Provide the (x, y) coordinate of the cell's center where the given text is located.  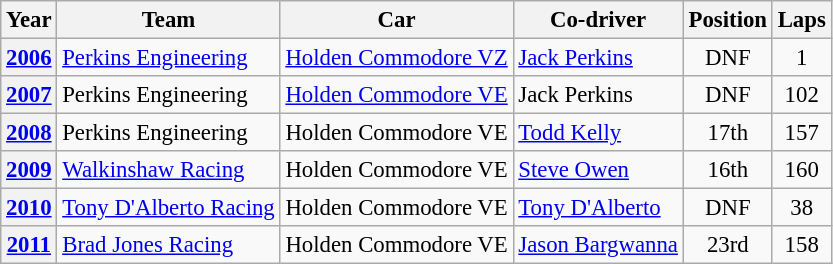
Position (728, 20)
Laps (802, 20)
Walkinshaw Racing (168, 170)
17th (728, 133)
Todd Kelly (598, 133)
Team (168, 20)
2009 (29, 170)
1 (802, 58)
158 (802, 245)
2011 (29, 245)
Co-driver (598, 20)
2007 (29, 95)
Year (29, 20)
160 (802, 170)
23rd (728, 245)
102 (802, 95)
38 (802, 208)
2008 (29, 133)
16th (728, 170)
2010 (29, 208)
Tony D'Alberto (598, 208)
Tony D'Alberto Racing (168, 208)
Steve Owen (598, 170)
157 (802, 133)
Brad Jones Racing (168, 245)
Jason Bargwanna (598, 245)
2006 (29, 58)
Car (396, 20)
Holden Commodore VZ (396, 58)
